Provide the (x, y) coordinate of the cell's center where the given text is located.  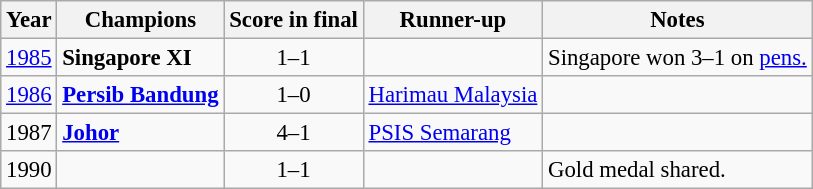
Harimau Malaysia (453, 95)
Score in final (294, 20)
1986 (29, 95)
Singapore won 3–1 on pens. (678, 58)
1990 (29, 170)
1985 (29, 58)
Year (29, 20)
Singapore XI (140, 58)
Gold medal shared. (678, 170)
Johor (140, 133)
1–0 (294, 95)
1987 (29, 133)
Runner-up (453, 20)
Notes (678, 20)
Persib Bandung (140, 95)
4–1 (294, 133)
PSIS Semarang (453, 133)
Champions (140, 20)
